Scan for the cell matching the given text and deliver its (X, Y) coordinate at center. 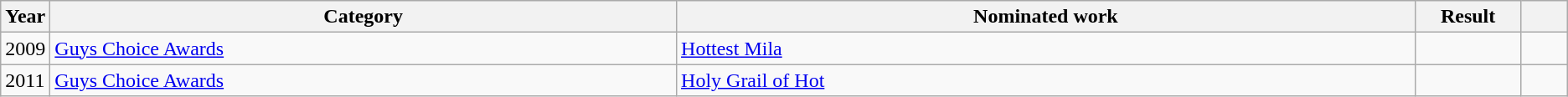
Category (364, 17)
Holy Grail of Hot (1046, 80)
Year (25, 17)
2009 (25, 48)
Nominated work (1046, 17)
Hottest Mila (1046, 48)
2011 (25, 80)
Result (1467, 17)
